Return (x, y) of the center of cell containing provided text 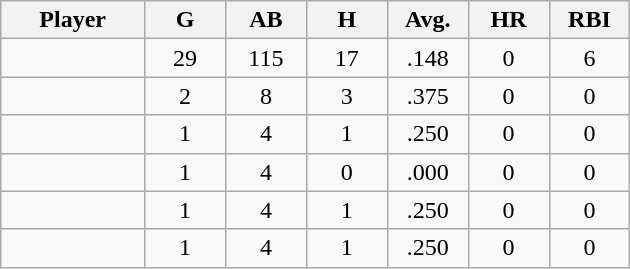
115 (266, 58)
Avg. (428, 20)
RBI (590, 20)
2 (186, 96)
.000 (428, 172)
3 (346, 96)
17 (346, 58)
Player (73, 20)
.375 (428, 96)
AB (266, 20)
G (186, 20)
HR (508, 20)
.148 (428, 58)
8 (266, 96)
29 (186, 58)
6 (590, 58)
H (346, 20)
